Find where the given text appears and provide that cell's center as (X, Y) coordinate. 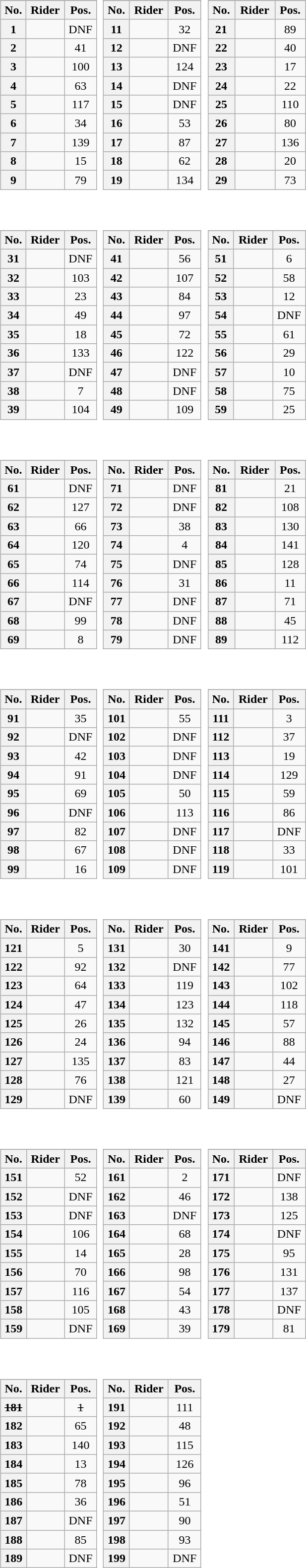
199 (117, 1559)
198 (117, 1539)
10 (289, 372)
172 (221, 1196)
146 (221, 1042)
100 (80, 66)
155 (13, 1253)
174 (221, 1234)
191 (117, 1407)
186 (13, 1502)
20 (290, 161)
159 (13, 1328)
175 (221, 1253)
167 (117, 1291)
185 (13, 1483)
140 (80, 1445)
181 (13, 1407)
195 (117, 1483)
157 (13, 1291)
171 (221, 1178)
187 (13, 1520)
60 (184, 1099)
80 (290, 124)
No. Rider Pos. 41 56 42 107 43 84 44 97 45 72 46 122 47 DNF 48 DNF 49 109 (154, 318)
70 (80, 1272)
148 (221, 1080)
193 (117, 1445)
90 (184, 1520)
30 (184, 948)
149 (221, 1099)
40 (290, 48)
120 (80, 545)
151 (13, 1178)
163 (117, 1215)
156 (13, 1272)
165 (117, 1253)
152 (13, 1196)
168 (117, 1310)
161 (117, 1178)
130 (290, 526)
158 (13, 1310)
No. Rider Pos. 101 55 102 DNF 103 DNF 104 DNF 105 50 106 113 107 DNF 108 DNF 109 DNF (154, 777)
173 (221, 1215)
154 (13, 1234)
142 (221, 967)
183 (13, 1445)
188 (13, 1539)
No. Rider Pos. 71 DNF 72 DNF 73 38 74 4 75 DNF 76 31 77 DNF 78 DNF 79 DNF (154, 548)
50 (184, 794)
194 (117, 1464)
153 (13, 1215)
176 (221, 1272)
189 (13, 1559)
143 (221, 986)
No. Rider Pos. 161 2 162 46 163 DNF 164 68 165 28 166 98 167 54 168 43 169 39 (154, 1237)
182 (13, 1426)
197 (117, 1520)
184 (13, 1464)
192 (117, 1426)
177 (221, 1291)
166 (117, 1272)
169 (117, 1328)
196 (117, 1502)
144 (221, 1004)
178 (221, 1310)
145 (221, 1023)
164 (117, 1234)
110 (290, 105)
No. Rider Pos. 131 30 132 DNF 133 119 134 123 135 132 136 94 137 83 138 121 139 60 (154, 1007)
162 (117, 1196)
179 (221, 1328)
147 (221, 1061)
